From the cell containing the given text, extract its center point as (x, y) coordinate. 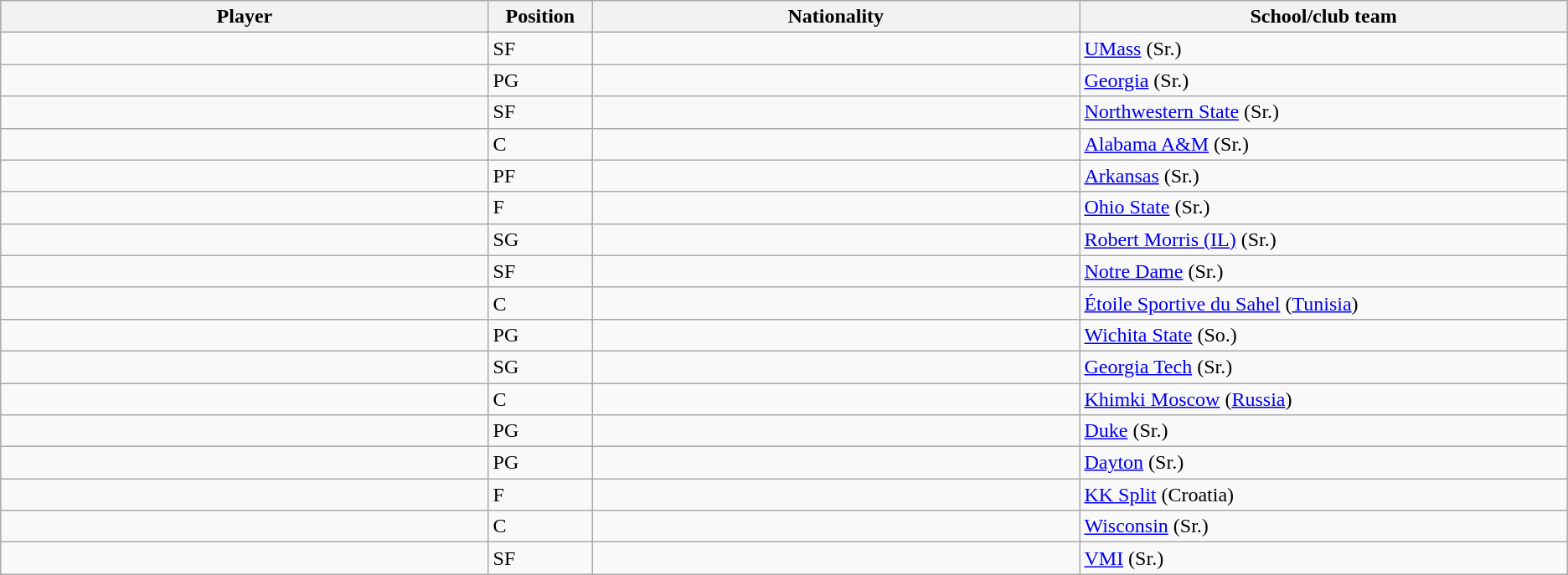
Étoile Sportive du Sahel (Tunisia) (1323, 303)
Notre Dame (Sr.) (1323, 271)
Wisconsin (Sr.) (1323, 526)
KK Split (Croatia) (1323, 495)
VMI (Sr.) (1323, 558)
PF (540, 176)
Nationality (836, 17)
Dayton (Sr.) (1323, 463)
Georgia (Sr.) (1323, 80)
Northwestern State (Sr.) (1323, 112)
Khimki Moscow (Russia) (1323, 399)
Ohio State (Sr.) (1323, 208)
Wichita State (So.) (1323, 335)
Position (540, 17)
UMass (Sr.) (1323, 49)
Duke (Sr.) (1323, 431)
Alabama A&M (Sr.) (1323, 144)
Player (245, 17)
Robert Morris (IL) (Sr.) (1323, 239)
Arkansas (Sr.) (1323, 176)
Georgia Tech (Sr.) (1323, 367)
School/club team (1323, 17)
